Scan for the cell matching the given text and deliver its [x, y] coordinate at center. 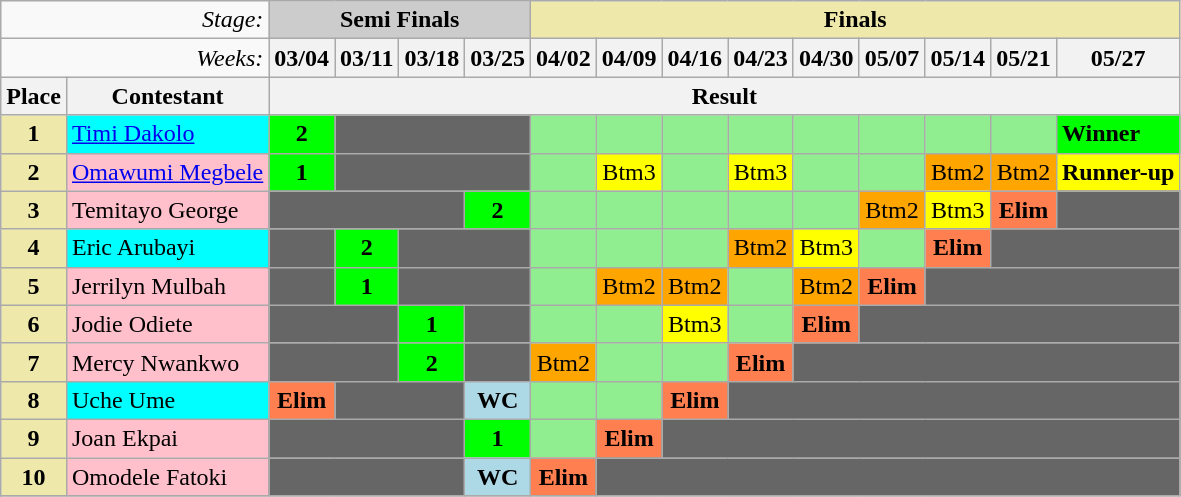
Finals [854, 20]
Joan Ekpai [167, 438]
5 [34, 286]
03/11 [367, 58]
Temitayo George [167, 210]
Jodie Odiete [167, 324]
7 [34, 362]
05/27 [1118, 58]
Omodele Fatoki [167, 477]
Contestant [167, 96]
10 [34, 477]
03/18 [432, 58]
Mercy Nwankwo [167, 362]
Weeks: [135, 58]
05/14 [958, 58]
6 [34, 324]
Eric Arubayi [167, 248]
9 [34, 438]
3 [34, 210]
Timi Dakolo [167, 134]
Place [34, 96]
03/25 [498, 58]
Semi Finals [400, 20]
04/16 [695, 58]
04/02 [563, 58]
Omawumi Megbele [167, 172]
03/04 [302, 58]
Result [724, 96]
04/23 [761, 58]
05/21 [1024, 58]
04/09 [629, 58]
Jerrilyn Mulbah [167, 286]
Uche Ume [167, 400]
05/07 [892, 58]
04/30 [826, 58]
Stage: [135, 20]
Runner-up [1118, 172]
Winner [1118, 134]
4 [34, 248]
8 [34, 400]
